Output the (X, Y) coordinate of the center of the cell containing the given text.  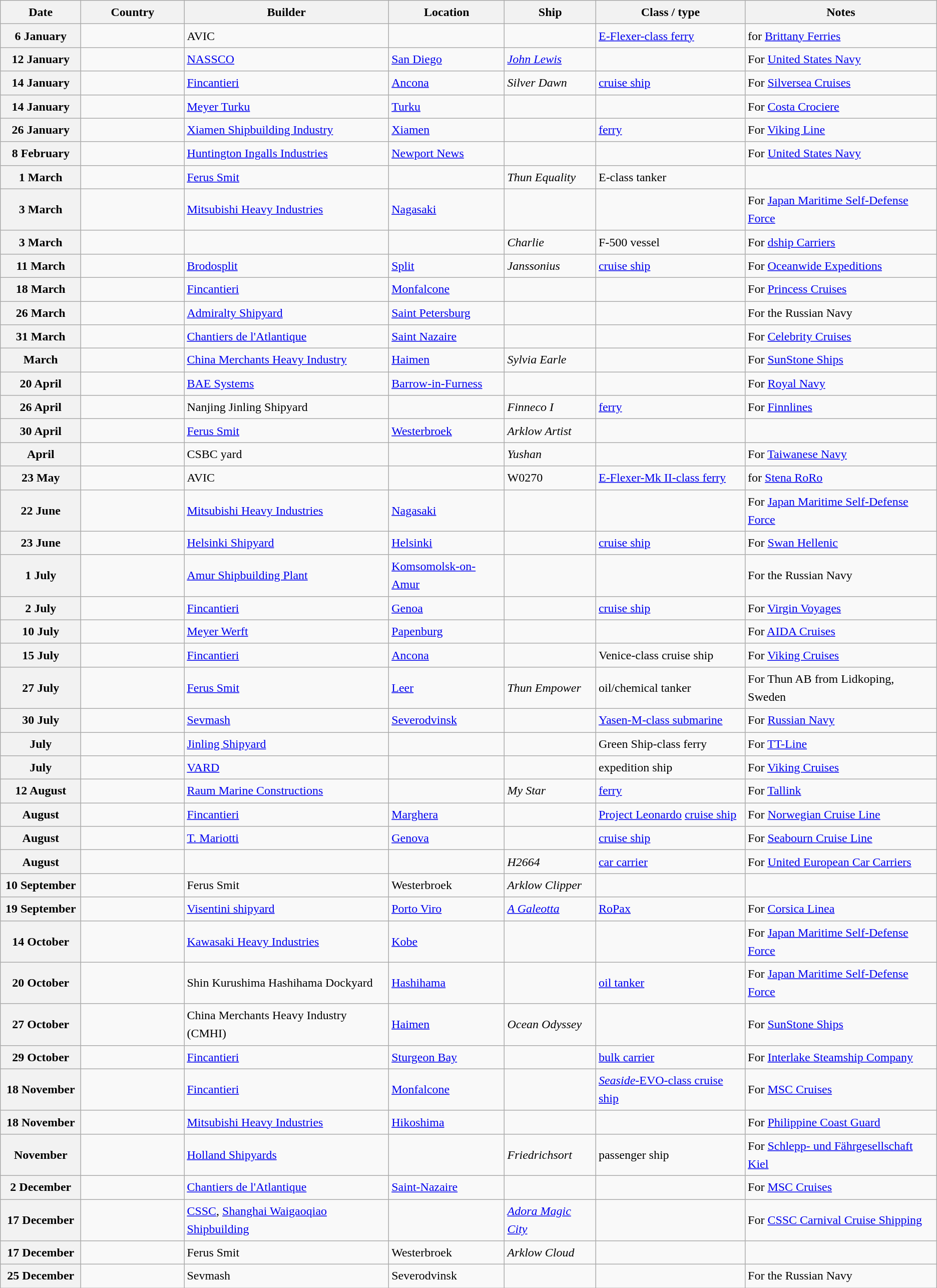
Papenburg (446, 632)
oil/chemical tanker (670, 688)
For Silversea Cruises (841, 83)
Admiralty Shipyard (286, 313)
6 January (41, 36)
For TT-Line (841, 744)
8 February (41, 153)
RoPax (670, 909)
Project Leonardo cruise ship (670, 815)
E-class tanker (670, 177)
For Virgin Voyages (841, 608)
Meyer Turku (286, 106)
11 March (41, 265)
For AIDA Cruises (841, 632)
For Celebrity Cruises (841, 336)
BAE Systems (286, 383)
Hikoshima (446, 1122)
Green Ship-class ferry (670, 744)
My Star (550, 791)
Arklow Clipper (550, 885)
CSBC yard (286, 455)
Raum Marine Constructions (286, 791)
Visentini shipyard (286, 909)
Leer (446, 688)
Country (133, 12)
Holland Shipyards (286, 1154)
Venice-class cruise ship (670, 655)
T. Mariotti (286, 838)
CSSC, Shanghai Waigaoqiao Shipbuilding (286, 1220)
Barrow-in-Furness (446, 383)
Saint Petersburg (446, 313)
Ocean Odyssey (550, 1024)
Kawasaki Heavy Industries (286, 941)
for Stena RoRo (841, 478)
2 July (41, 608)
Genova (446, 838)
Charlie (550, 242)
10 July (41, 632)
March (41, 360)
Newport News (446, 153)
Nanjing Jinling Shipyard (286, 407)
For Russian Navy (841, 720)
oil tanker (670, 983)
26 March (41, 313)
Sturgeon Bay (446, 1057)
Saint Nazaire (446, 336)
Finneco I (550, 407)
25 December (41, 1276)
passenger ship (670, 1154)
For United European Car Carriers (841, 862)
car carrier (670, 862)
For Royal Navy (841, 383)
Huntington Ingalls Industries (286, 153)
W0270 (550, 478)
26 April (41, 407)
30 April (41, 431)
2 December (41, 1187)
29 October (41, 1057)
Adora Magic City (550, 1220)
Genoa (446, 608)
Arklow Cloud (550, 1252)
Xiamen Shipbuilding Industry (286, 130)
19 September (41, 909)
For Finnlines (841, 407)
For Taiwanese Navy (841, 455)
Helsinki Shipyard (286, 543)
20 April (41, 383)
Thun Empower (550, 688)
Class / type (670, 12)
1 July (41, 576)
Ship (550, 12)
23 May (41, 478)
Saint-Nazaire (446, 1187)
Yasen-M-class submarine (670, 720)
Komsomolsk-on-Amur (446, 576)
Turku (446, 106)
Silver Dawn (550, 83)
for Brittany Ferries (841, 36)
For Swan Hellenic (841, 543)
10 September (41, 885)
For Schlepp- und Fährgesellschaft Kiel (841, 1154)
27 July (41, 688)
November (41, 1154)
For CSSC Carnival Cruise Shipping (841, 1220)
For Tallink (841, 791)
For Princess Cruises (841, 289)
Amur Shipbuilding Plant (286, 576)
1 March (41, 177)
Janssonius (550, 265)
31 March (41, 336)
Yushan (550, 455)
For Thun AB from Lidkoping, Sweden (841, 688)
12 August (41, 791)
Meyer Werft (286, 632)
Friedrichsort (550, 1154)
NASSCO (286, 59)
23 June (41, 543)
Thun Equality (550, 177)
Shin Kurushima Hashihama Dockyard (286, 983)
Hashihama (446, 983)
27 October (41, 1024)
Marghera (446, 815)
F-500 vessel (670, 242)
Location (446, 12)
30 July (41, 720)
Helsinki (446, 543)
For dship Carriers (841, 242)
E-Flexer-Mk II-class ferry (670, 478)
For Costa Crociere (841, 106)
Arklow Artist (550, 431)
China Merchants Heavy Industry (286, 360)
For Corsica Linea (841, 909)
18 March (41, 289)
For Seabourn Cruise Line (841, 838)
15 July (41, 655)
For Interlake Steamship Company (841, 1057)
Jinling Shipyard (286, 744)
Builder (286, 12)
12 January (41, 59)
H2664 (550, 862)
Split (446, 265)
April (41, 455)
Xiamen (446, 130)
John Lewis (550, 59)
China Merchants Heavy Industry (CMHI) (286, 1024)
Porto Viro (446, 909)
Date (41, 12)
E-Flexer-class ferry (670, 36)
22 June (41, 511)
26 January (41, 130)
A Galeotta (550, 909)
Kobe (446, 941)
For Oceanwide Expeditions (841, 265)
Notes (841, 12)
expedition ship (670, 768)
San Diego (446, 59)
For Norwegian Cruise Line (841, 815)
Brodosplit (286, 265)
Seaside-EVO-class cruise ship (670, 1089)
VARD (286, 768)
14 October (41, 941)
For Viking Line (841, 130)
For Philippine Coast Guard (841, 1122)
bulk carrier (670, 1057)
Sylvia Earle (550, 360)
20 October (41, 983)
